Find where the given text appears and provide that cell's center as (x, y) coordinate. 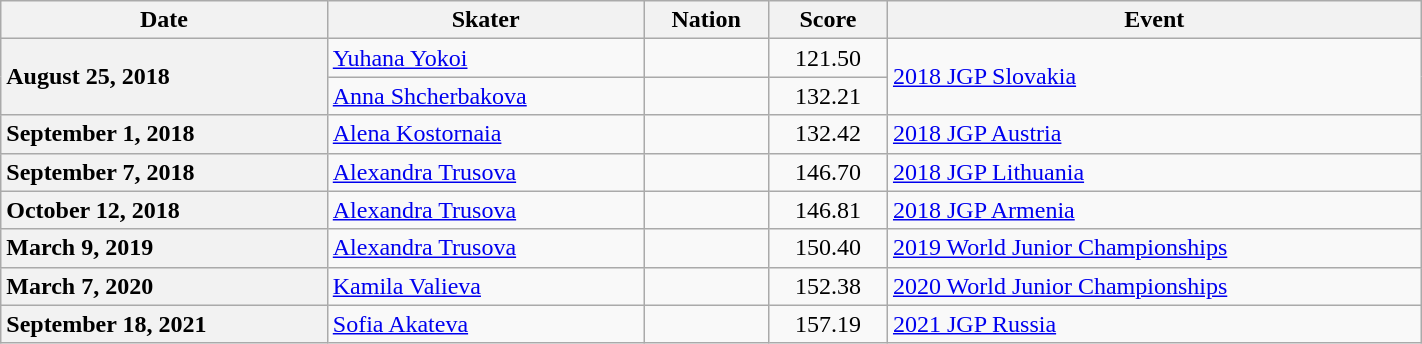
152.38 (828, 286)
Skater (486, 20)
Anna Shcherbakova (486, 96)
Event (1154, 20)
2018 JGP Slovakia (1154, 77)
157.19 (828, 324)
2019 World Junior Championships (1154, 248)
150.40 (828, 248)
Nation (706, 20)
Alena Kostornaia (486, 134)
Kamila Valieva (486, 286)
146.81 (828, 210)
2018 JGP Lithuania (1154, 172)
Score (828, 20)
September 7, 2018 (164, 172)
September 1, 2018 (164, 134)
132.42 (828, 134)
2021 JGP Russia (1154, 324)
121.50 (828, 58)
March 7, 2020 (164, 286)
Yuhana Yokoi (486, 58)
132.21 (828, 96)
Sofia Akateva (486, 324)
October 12, 2018 (164, 210)
2018 JGP Armenia (1154, 210)
2018 JGP Austria (1154, 134)
March 9, 2019 (164, 248)
August 25, 2018 (164, 77)
2020 World Junior Championships (1154, 286)
Date (164, 20)
September 18, 2021 (164, 324)
146.70 (828, 172)
